Output the [X, Y] coordinate of the center of the cell containing the given text.  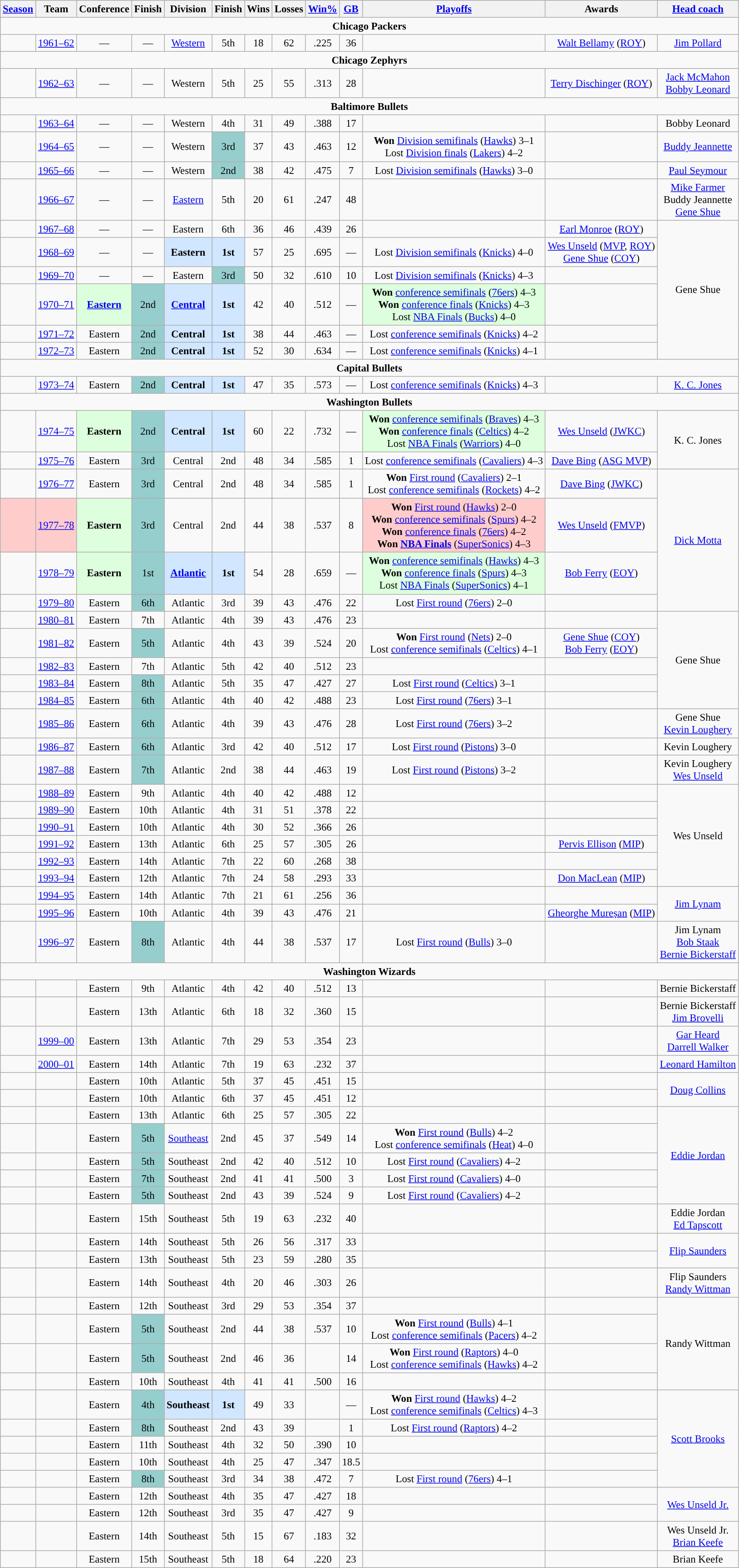
Lost First round (Pistons) 3–2 [454, 770]
.610 [322, 275]
Bernie Bickerstaff [698, 988]
Team [56, 9]
1967–68 [56, 229]
Awards [601, 9]
Washington Wizards [369, 971]
Conference [104, 9]
Kevin LougheryWes Unseld [698, 770]
.695 [322, 252]
1966–67 [56, 199]
Randy Wittman [698, 1343]
Won conference semifinals (Braves) 4–3 Won conference finals (Celtics) 4–2 Lost NBA Finals (Warriors) 4–0 [454, 431]
Washington Bullets [369, 402]
Lost conference semifinals (Knicks) 4–3 [454, 385]
1981–82 [56, 643]
Wes Unseld Jr. [698, 1505]
Lost conference semifinals (Cavaliers) 4–3 [454, 461]
.317 [322, 1242]
Earl Monroe (ROY) [601, 229]
Lost conference semifinals (Knicks) 4–2 [454, 334]
27 [351, 683]
Lost First round (Cavaliers) 4–0 [454, 1179]
.225 [322, 43]
.732 [322, 431]
1988–89 [56, 793]
2000–01 [56, 1064]
1979–80 [56, 603]
56 [289, 1242]
Jim Pollard [698, 43]
1968–69 [56, 252]
1982–83 [56, 666]
Lost First round (76ers) 4–1 [454, 1479]
3 [351, 1179]
.347 [322, 1462]
1969–70 [56, 275]
1978–79 [56, 574]
Lost First round (Bulls) 3–0 [454, 942]
54 [259, 574]
.573 [322, 385]
Wes Unseld (FMVP) [601, 526]
Won Division semifinals (Hawks) 3–1 Lost Division finals (Lakers) 4–2 [454, 147]
1972–73 [56, 351]
Won First round (Nets) 2–0 Lost conference semifinals (Celtics) 4–1 [454, 643]
Lost Division semifinals (Knicks) 4–0 [454, 252]
Gene Shue (COY) Bob Ferry (EOY) [601, 643]
1994–95 [56, 895]
Lost First round (Pistons) 3–0 [454, 747]
24 [259, 879]
1970–71 [56, 305]
Flip Saunders [698, 1251]
Won conference semifinals (76ers) 4–3 Won conference finals (Knicks) 4–3 Lost NBA Finals (Bucks) 4–0 [454, 305]
1999–00 [56, 1041]
Jim LynamBob StaakBernie Bickerstaff [698, 942]
.549 [322, 1139]
Lost First round (76ers) 3–2 [454, 724]
1992–93 [56, 861]
GB [351, 9]
Flip SaundersRandy Wittman [698, 1282]
1995–96 [56, 913]
Wes Unseld (JWKC) [601, 431]
1962–63 [56, 84]
Scott Brooks [698, 1439]
Division [188, 9]
Wes Unseld [698, 836]
Playoffs [454, 9]
1964–65 [56, 147]
Won First round (Bulls) 4–1 Lost conference semifinals (Pacers) 4–2 [454, 1329]
Bob Ferry (EOY) [601, 574]
1991–92 [56, 844]
Lost conference semifinals (Knicks) 4–1 [454, 351]
1980–81 [56, 620]
62 [289, 43]
.472 [322, 1479]
Don MacLean (MIP) [601, 879]
1976–77 [56, 484]
11th [148, 1445]
Wes Unseld (MVP, ROY) Gene Shue (COY) [601, 252]
.183 [322, 1537]
1983–84 [56, 683]
16 [351, 1381]
.366 [322, 827]
59 [289, 1259]
Losses [289, 9]
Won First round (Bulls) 4–2 Lost conference semifinals (Heat) 4–0 [454, 1139]
1975–76 [56, 461]
Baltimore Bullets [369, 107]
Lost Division semifinals (Knicks) 4–3 [454, 275]
1963–64 [56, 124]
Head coach [698, 9]
.388 [322, 124]
Eddie Jordan [698, 1155]
.293 [322, 879]
Won conference semifinals (Hawks) 4–3 Won conference finals (Spurs) 4–3 Lost NBA Finals (SuperSonics) 4–1 [454, 574]
Jim Lynam [698, 904]
1961–62 [56, 43]
.475 [322, 170]
Chicago Zephyrs [369, 60]
Dick Motta [698, 540]
.268 [322, 861]
Bernie BickerstaffJim Brovelli [698, 1012]
1987–88 [56, 770]
Won First round (Cavaliers) 2–1 Lost conference semifinals (Rockets) 4–2 [454, 484]
Lost Division semifinals (Hawks) 3–0 [454, 170]
51 [289, 810]
Gar HeardDarrell Walker [698, 1041]
.439 [322, 229]
1974–75 [56, 431]
.378 [322, 810]
Bobby Leonard [698, 124]
1977–78 [56, 526]
Dave Bing (JWKC) [601, 484]
1973–74 [56, 385]
Wes Unseld Jr.Brian Keefe [698, 1537]
15th [148, 1219]
.360 [322, 1012]
Won First round (Hawks) 4–2Lost conference semifinals (Celtics) 4–3 [454, 1405]
.390 [322, 1445]
Gene ShueKevin Loughery [698, 724]
58 [289, 879]
1996–97 [56, 942]
1965–66 [56, 170]
.280 [322, 1259]
Wins [259, 9]
Gheorghe Mureșan (MIP) [601, 913]
.313 [322, 84]
Mike FarmerBuddy JeannetteGene Shue [698, 199]
55 [289, 84]
Buddy Jeannette [698, 147]
Dave Bing (ASG MVP) [601, 461]
Pervis Ellison (MIP) [601, 844]
Jack McMahonBobby Leonard [698, 84]
Lost First round (Celtics) 3–1 [454, 683]
Lost First round (Raptors) 4–2 [454, 1428]
Walt Bellamy (ROY) [601, 43]
1986–87 [56, 747]
Doug Collins [698, 1090]
1989–90 [56, 810]
1984–85 [56, 700]
Lost First round (76ers) 3–1 [454, 700]
Season [18, 9]
18.5 [351, 1462]
.247 [322, 199]
Terry Dischinger (ROY) [601, 84]
.256 [322, 895]
1985–86 [56, 724]
.303 [322, 1282]
Paul Seymour [698, 170]
Capital Bullets [369, 368]
1971–72 [56, 334]
Kevin Loughery [698, 747]
1990–91 [56, 827]
Won First round (Raptors) 4–0 Lost conference semifinals (Hawks) 4–2 [454, 1359]
Won First round (Hawks) 2–0 Won conference semifinals (Spurs) 4–2 Won conference finals (76ers) 4–2 Won NBA Finals (SuperSonics) 4–3 [454, 526]
Leonard Hamilton [698, 1064]
.659 [322, 574]
13 [351, 988]
1993–94 [56, 879]
67 [289, 1537]
Chicago Packers [369, 26]
.634 [322, 351]
Win% [322, 9]
8 [351, 526]
Eddie JordanEd Tapscott [698, 1219]
Lost First round (76ers) 2–0 [454, 603]
